Find where the given text appears and provide that cell's center as [x, y] coordinate. 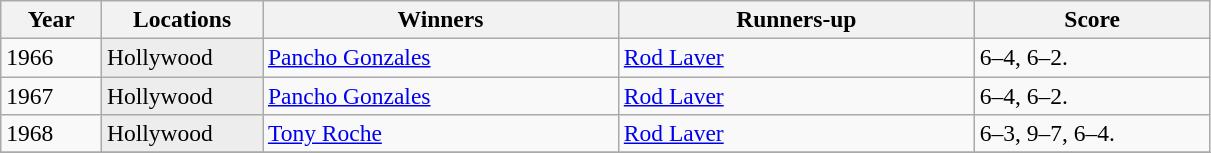
Runners-up [796, 19]
1968 [52, 133]
6–3, 9–7, 6–4. [1092, 133]
1966 [52, 57]
Locations [182, 19]
Score [1092, 19]
1967 [52, 95]
Year [52, 19]
Tony Roche [440, 133]
Winners [440, 19]
